Identify which cell holds the provided text, then report its [X, Y] central coordinate. 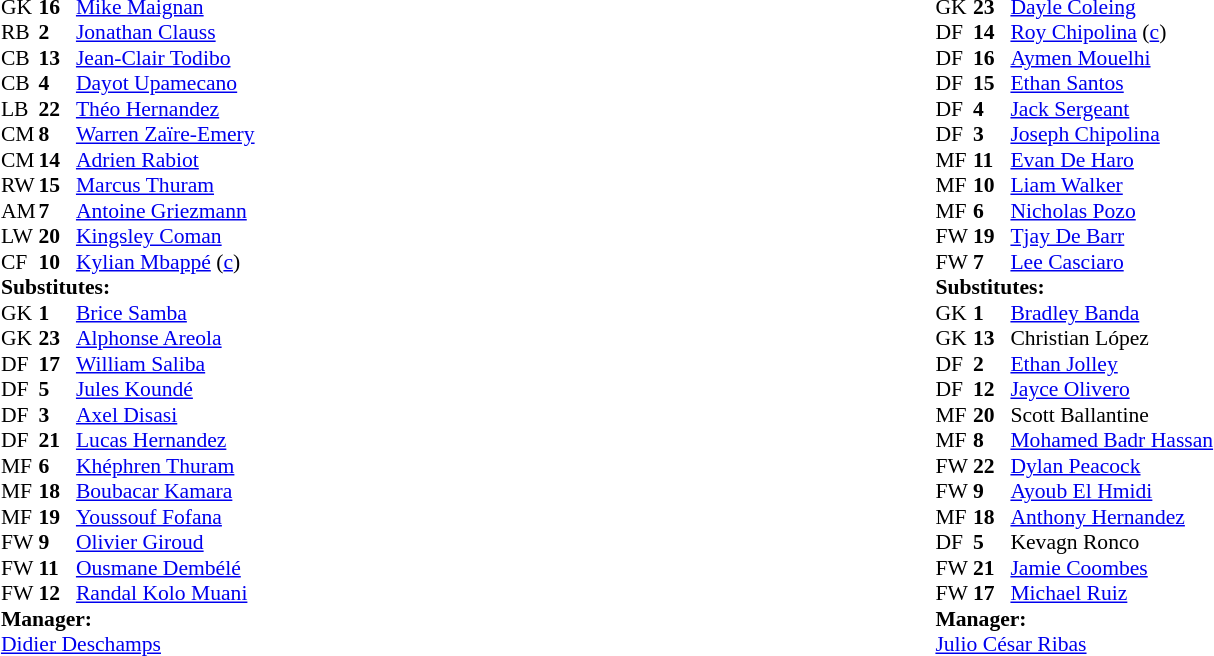
Roy Chipolina (c) [1112, 32]
Joseph Chipolina [1112, 134]
Jack Sergeant [1112, 109]
Lee Casciaro [1112, 262]
Liam Walker [1112, 185]
Anthony Hernandez [1112, 517]
Evan De Haro [1112, 160]
Lucas Hernandez [166, 440]
Michael Ruiz [1112, 593]
Khéphren Thuram [166, 466]
Scott Ballantine [1112, 415]
Brice Samba [166, 313]
Jean-Clair Todibo [166, 58]
RB [20, 32]
Jamie Coombes [1112, 568]
Ousmane Dembélé [166, 568]
Boubacar Kamara [166, 491]
William Saliba [166, 364]
Kylian Mbappé (c) [166, 262]
Jules Koundé [166, 389]
Marcus Thuram [166, 185]
Axel Disasi [166, 415]
Bradley Banda [1112, 313]
Antoine Griezmann [166, 211]
Ethan Santos [1112, 83]
CF [20, 262]
Jonathan Clauss [166, 32]
Dylan Peacock [1112, 466]
Olivier Giroud [166, 542]
Warren Zaïre-Emery [166, 134]
Nicholas Pozo [1112, 211]
23 [57, 338]
LB [20, 109]
Adrien Rabiot [166, 160]
Alphonse Areola [166, 338]
16 [992, 58]
Kevagn Ronco [1112, 542]
LW [20, 236]
Youssouf Fofana [166, 517]
Aymen Mouelhi [1112, 58]
AM [20, 211]
Mohamed Badr Hassan [1112, 440]
Ayoub El Hmidi [1112, 491]
Tjay De Barr [1112, 236]
Dayot Upamecano [166, 83]
RW [20, 185]
Ethan Jolley [1112, 364]
Jayce Olivero [1112, 389]
Théo Hernandez [166, 109]
Kingsley Coman [166, 236]
Christian López [1112, 338]
Randal Kolo Muani [166, 593]
